Identify which cell holds the provided text, then report its [x, y] central coordinate. 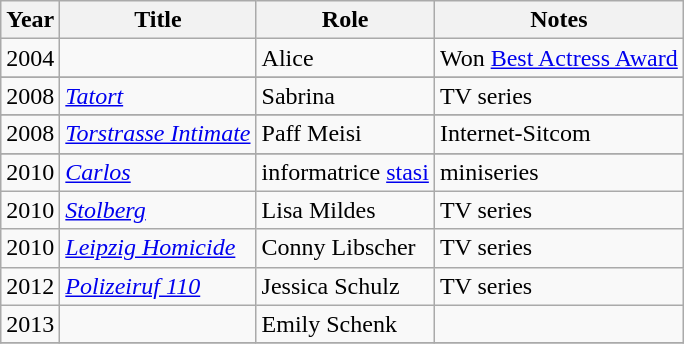
Title [158, 20]
informatrice stasi [345, 172]
Alice [345, 58]
Year [30, 20]
2013 [30, 324]
Carlos [158, 172]
Role [345, 20]
Stolberg [158, 210]
Conny Libscher [345, 248]
Lisa Mildes [345, 210]
Emily Schenk [345, 324]
Jessica Schulz [345, 286]
Torstrasse Intimate [158, 134]
Sabrina [345, 96]
Paff Meisi [345, 134]
Leipzig Homicide [158, 248]
2012 [30, 286]
2004 [30, 58]
Notes [558, 20]
Won Best Actress Award [558, 58]
Internet-Sitcom [558, 134]
miniseries [558, 172]
Polizeiruf 110 [158, 286]
Tatort [158, 96]
